From the cell containing the given text, extract its center point as (X, Y) coordinate. 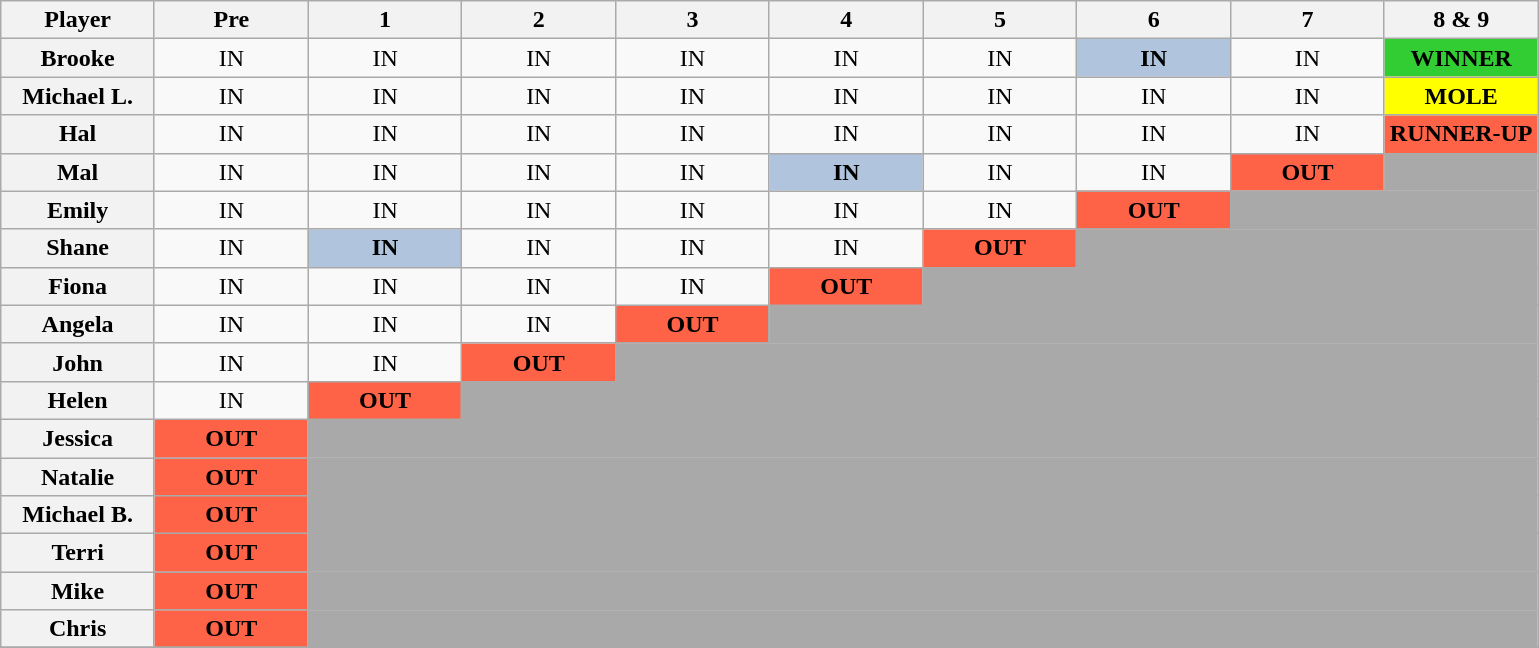
John (78, 362)
Natalie (78, 477)
RUNNER-UP (1461, 134)
Terri (78, 553)
Jessica (78, 438)
Pre (231, 20)
1 (385, 20)
6 (1154, 20)
MOLE (1461, 96)
5 (1000, 20)
Fiona (78, 286)
WINNER (1461, 58)
7 (1308, 20)
3 (693, 20)
Emily (78, 210)
Michael B. (78, 515)
4 (846, 20)
Player (78, 20)
Mal (78, 172)
Michael L. (78, 96)
Brooke (78, 58)
Angela (78, 324)
Shane (78, 248)
Mike (78, 591)
Helen (78, 400)
8 & 9 (1461, 20)
2 (539, 20)
Hal (78, 134)
Chris (78, 629)
